Extract the [x, y] coordinate from the center of the cell holding the provided text.  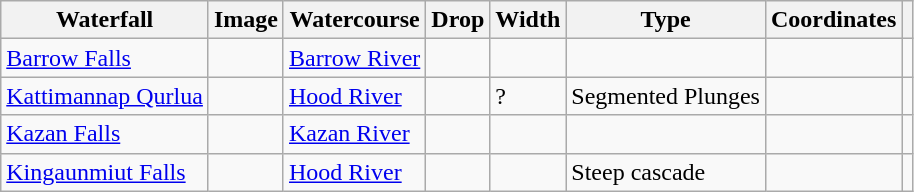
Watercourse [354, 20]
Width [528, 20]
Segmented Plunges [666, 96]
Barrow Falls [105, 58]
Waterfall [105, 20]
? [528, 96]
Kazan Falls [105, 134]
Kingaunmiut Falls [105, 172]
Drop [458, 20]
Coordinates [833, 20]
Kazan River [354, 134]
Steep cascade [666, 172]
Kattimannap Qurlua [105, 96]
Image [246, 20]
Barrow River [354, 58]
Type [666, 20]
